From the cell containing the given text, extract its center point as (X, Y) coordinate. 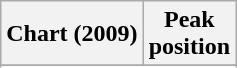
Peakposition (189, 34)
Chart (2009) (72, 34)
